Detect which cell encompasses the target text, then output its (x, y) center coordinate. 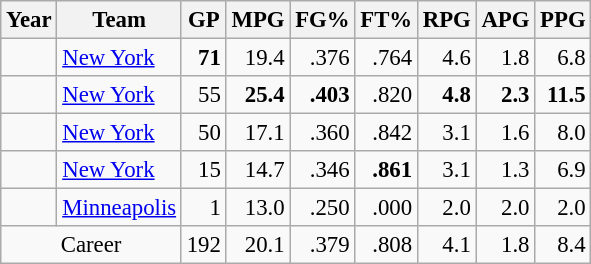
.842 (386, 133)
.379 (322, 245)
.820 (386, 95)
RPG (446, 20)
1 (204, 208)
6.8 (563, 58)
GP (204, 20)
4.8 (446, 95)
192 (204, 245)
Year (29, 20)
8.0 (563, 133)
.861 (386, 170)
.250 (322, 208)
14.7 (258, 170)
8.4 (563, 245)
11.5 (563, 95)
25.4 (258, 95)
APG (506, 20)
.808 (386, 245)
.000 (386, 208)
.346 (322, 170)
55 (204, 95)
4.6 (446, 58)
50 (204, 133)
1.3 (506, 170)
17.1 (258, 133)
PPG (563, 20)
FT% (386, 20)
15 (204, 170)
4.1 (446, 245)
1.6 (506, 133)
20.1 (258, 245)
6.9 (563, 170)
.403 (322, 95)
.360 (322, 133)
.764 (386, 58)
2.3 (506, 95)
19.4 (258, 58)
71 (204, 58)
MPG (258, 20)
Team (119, 20)
FG% (322, 20)
.376 (322, 58)
13.0 (258, 208)
Minneapolis (119, 208)
Career (92, 245)
